Extract the [X, Y] coordinate from the center of the cell holding the provided text.  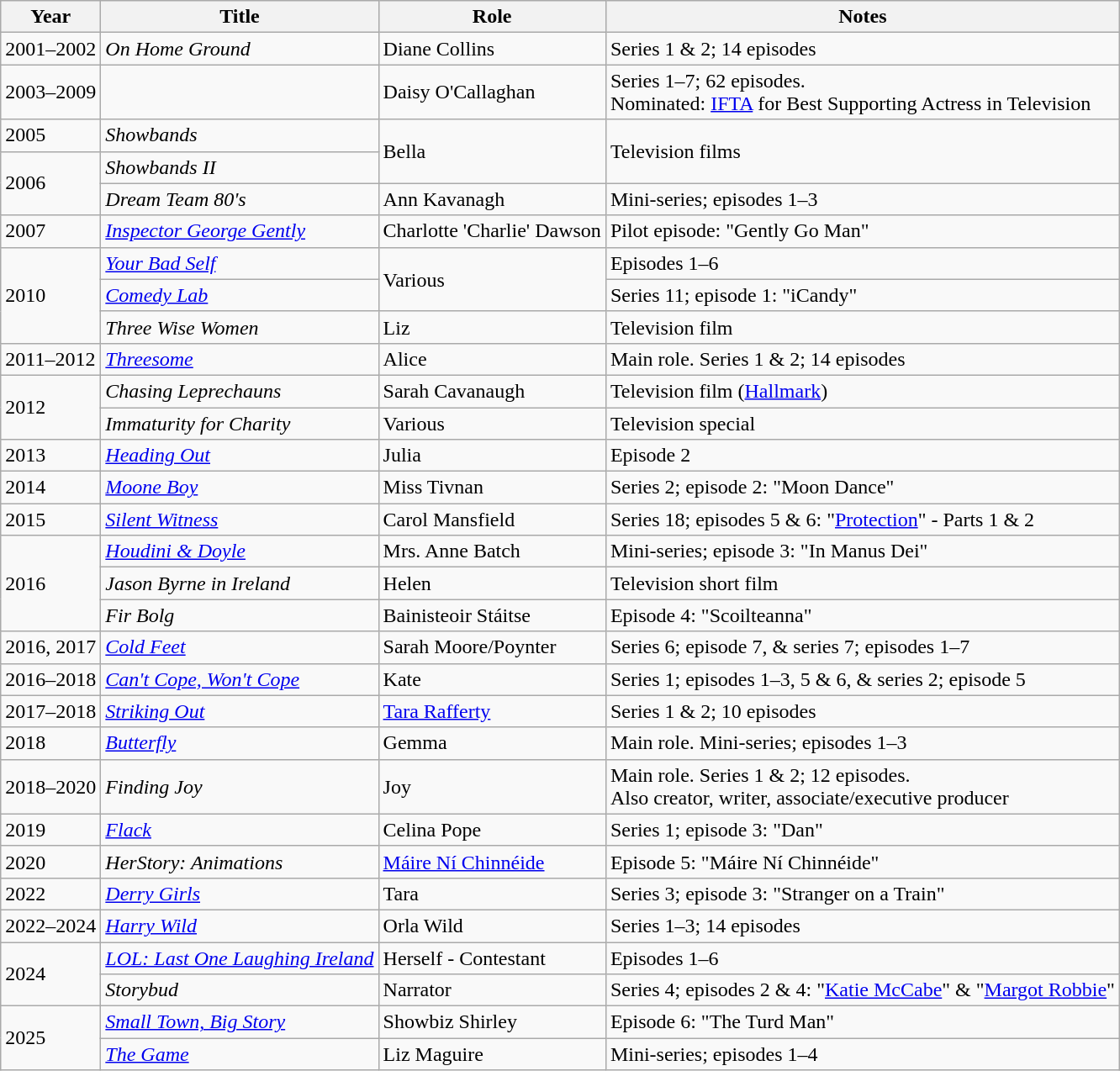
Daisy O'Callaghan [492, 92]
Role [492, 17]
Television films [863, 151]
Television special [863, 423]
2011–2012 [50, 359]
Television short film [863, 583]
2018–2020 [50, 787]
Showbands II [240, 167]
Butterfly [240, 743]
Main role. Series 1 & 2; 14 episodes [863, 359]
Miss Tivnan [492, 488]
2022–2024 [50, 926]
Jason Byrne in Ireland [240, 583]
Episode 5: "Máire Ní Chinnéide" [863, 862]
2024 [50, 973]
Liz Maguire [492, 1054]
Episode 6: "The Turd Man" [863, 1022]
Derry Girls [240, 894]
2017–2018 [50, 711]
Mini-series; episodes 1–4 [863, 1054]
2003–2009 [50, 92]
2016–2018 [50, 679]
Silent Witness [240, 520]
Kate [492, 679]
Main role. Mini-series; episodes 1–3 [863, 743]
Cold Feet [240, 647]
Immaturity for Charity [240, 423]
Television film (Hallmark) [863, 391]
Mini-series; episode 3: "In Manus Dei" [863, 551]
Notes [863, 17]
Storybud [240, 990]
2014 [50, 488]
2001–2002 [50, 49]
Episode 4: "Scoilteanna" [863, 615]
Television film [863, 327]
Ann Kavanagh [492, 199]
Year [50, 17]
Pilot episode: "Gently Go Man" [863, 231]
Series 6; episode 7, & series 7; episodes 1–7 [863, 647]
2016, 2017 [50, 647]
Finding Joy [240, 787]
Series 2; episode 2: "Moon Dance" [863, 488]
2020 [50, 862]
2018 [50, 743]
Three Wise Women [240, 327]
Harry Wild [240, 926]
Gemma [492, 743]
Series 18; episodes 5 & 6: "Protection" - Parts 1 & 2 [863, 520]
The Game [240, 1054]
Sarah Moore/Poynter [492, 647]
Diane Collins [492, 49]
Mrs. Anne Batch [492, 551]
Liz [492, 327]
Tara Rafferty [492, 711]
Series 4; episodes 2 & 4: "Katie McCabe" & "Margot Robbie" [863, 990]
Tara [492, 894]
Showbands [240, 135]
Small Town, Big Story [240, 1022]
Herself - Contestant [492, 958]
Series 1; episodes 1–3, 5 & 6, & series 2; episode 5 [863, 679]
Julia [492, 456]
2013 [50, 456]
Bainisteoir Stáitse [492, 615]
Charlotte 'Charlie' Dawson [492, 231]
2010 [50, 295]
Main role. Series 1 & 2; 12 episodes.Also creator, writer, associate/executive producer [863, 787]
LOL: Last One Laughing Ireland [240, 958]
Series 1 & 2; 14 episodes [863, 49]
Sarah Cavanaugh [492, 391]
2005 [50, 135]
2016 [50, 583]
Series 1–7; 62 episodes.Nominated: IFTA for Best Supporting Actress in Television [863, 92]
Threesome [240, 359]
Series 1; episode 3: "Dan" [863, 830]
Orla Wild [492, 926]
Episode 2 [863, 456]
On Home Ground [240, 49]
Can't Cope, Won't Cope [240, 679]
Mini-series; episodes 1–3 [863, 199]
Chasing Leprechauns [240, 391]
2015 [50, 520]
Fir Bolg [240, 615]
Your Bad Self [240, 263]
Series 3; episode 3: "Stranger on a Train" [863, 894]
Bella [492, 151]
Showbiz Shirley [492, 1022]
2006 [50, 183]
Series 1–3; 14 episodes [863, 926]
Series 11; episode 1: "iCandy" [863, 295]
Alice [492, 359]
2019 [50, 830]
Striking Out [240, 711]
Flack [240, 830]
Comedy Lab [240, 295]
Moone Boy [240, 488]
Máire Ní Chinnéide [492, 862]
Series 1 & 2; 10 episodes [863, 711]
2025 [50, 1038]
2012 [50, 407]
Dream Team 80's [240, 199]
2007 [50, 231]
Celina Pope [492, 830]
Houdini & Doyle [240, 551]
Carol Mansfield [492, 520]
Title [240, 17]
HerStory: Animations [240, 862]
2022 [50, 894]
Joy [492, 787]
Heading Out [240, 456]
Narrator [492, 990]
Inspector George Gently [240, 231]
Helen [492, 583]
